Capture the cell that displays the provided text and extract its [x, y] central coordinate. 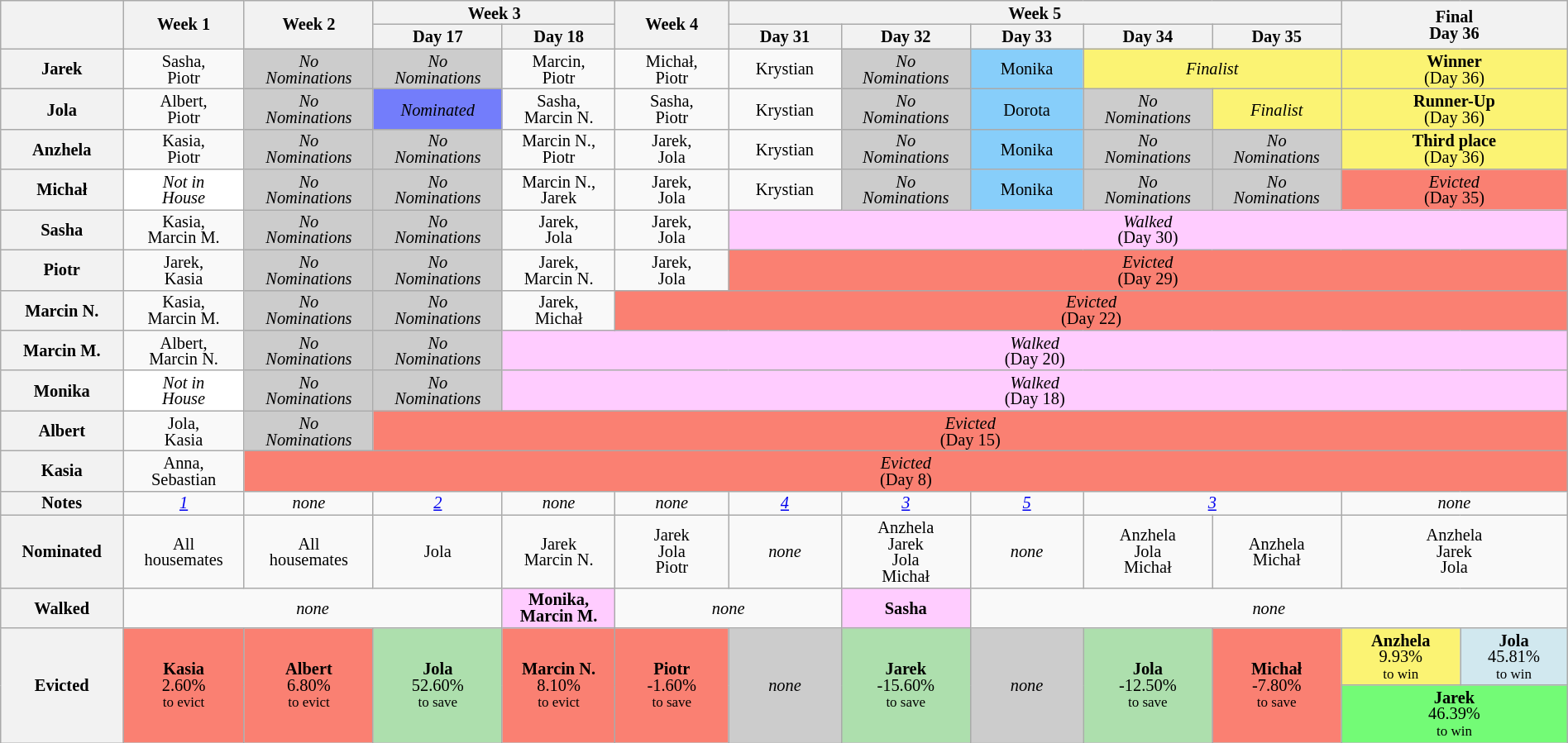
Michał [62, 190]
Kasia [62, 471]
Evicted [62, 684]
Winner(Day 36) [1455, 69]
Evicted(Day 35) [1455, 190]
AnzhelaMichał [1277, 551]
Sasha,Marcin N. [559, 109]
Walked(Day 20) [1035, 350]
Walked(Day 18) [1035, 390]
Week 3 [495, 12]
Day 35 [1277, 36]
FinalDay 36 [1455, 24]
Marcin,Piotr [559, 69]
Jola52.60%to save [437, 684]
2 [437, 502]
Day 32 [906, 36]
1 [184, 502]
JarekMarcin N. [559, 551]
Albert [62, 431]
Day 31 [786, 36]
AnzhelaJarekJolaMichał [906, 551]
Runner-Up(Day 36) [1455, 109]
Evicted(Day 22) [1092, 311]
Kasia2.60%to evict [184, 684]
Week 1 [184, 24]
Notes [62, 502]
Jarek-15.60%to save [906, 684]
Anzhela [62, 149]
Marcin N. [62, 311]
Albert6.80%to evict [308, 684]
Jarek46.39%to win [1455, 714]
Jola,Kasia [184, 431]
AnzhelaJarekJola [1455, 551]
Week 5 [1035, 12]
Day 34 [1148, 36]
Albert,Piotr [184, 109]
Third place(Day 36) [1455, 149]
Day 17 [437, 36]
5 [1027, 502]
Evicted(Day 15) [970, 431]
Jarek [62, 69]
Michał-7.80%to save [1277, 684]
Jarek,Marcin N. [559, 269]
Week 2 [308, 24]
JarekJolaPiotr [672, 551]
Piotr [62, 269]
Jarek,Kasia [184, 269]
Jola-12.50%to save [1148, 684]
Week 4 [672, 24]
4 [786, 502]
Marcin M. [62, 350]
Day 33 [1027, 36]
Marcin N.,Piotr [559, 149]
Jola45.81%to win [1513, 656]
Dorota [1027, 109]
Piotr-1.60%to save [672, 684]
Michał,Piotr [672, 69]
Day 18 [559, 36]
Monika,Marcin M. [559, 608]
Marcin N.8.10%to evict [559, 684]
Kasia,Piotr [184, 149]
Anna,Sebastian [184, 471]
AnzhelaJolaMichał [1148, 551]
Anzhela9.93%to win [1401, 656]
Walked(Day 30) [1148, 230]
Jarek,Michał [559, 311]
Walked [62, 608]
Evicted(Day 29) [1148, 269]
Albert,Marcin N. [184, 350]
Evicted(Day 8) [906, 471]
Marcin N.,Jarek [559, 190]
